Provide the (x, y) coordinate of the cell's center where the given text is located.  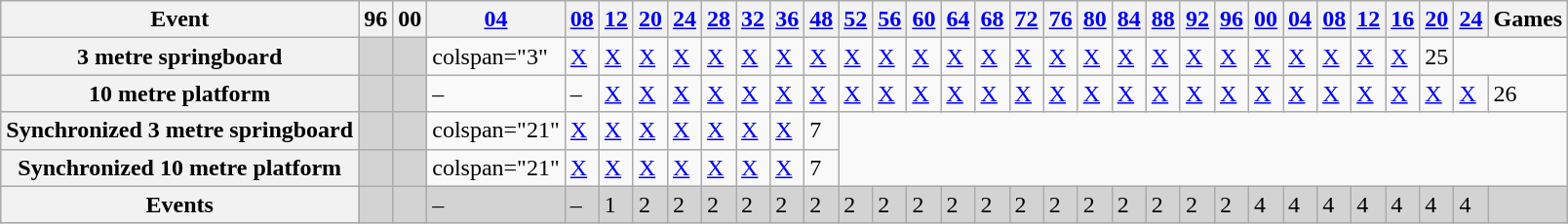
28 (720, 19)
72 (1026, 19)
Events (179, 205)
84 (1129, 19)
88 (1162, 19)
64 (958, 19)
Synchronized 10 metre platform (179, 168)
10 metre platform (179, 93)
60 (924, 19)
32 (753, 19)
76 (1061, 19)
56 (889, 19)
Games (1528, 19)
36 (788, 19)
92 (1197, 19)
Event (179, 19)
48 (821, 19)
52 (856, 19)
25 (1437, 56)
Synchronized 3 metre springboard (179, 131)
1 (616, 205)
80 (1094, 19)
3 metre springboard (179, 56)
68 (993, 19)
26 (1528, 93)
colspan="3" (496, 56)
16 (1402, 19)
